Detect which cell encompasses the target text, then output its [x, y] center coordinate. 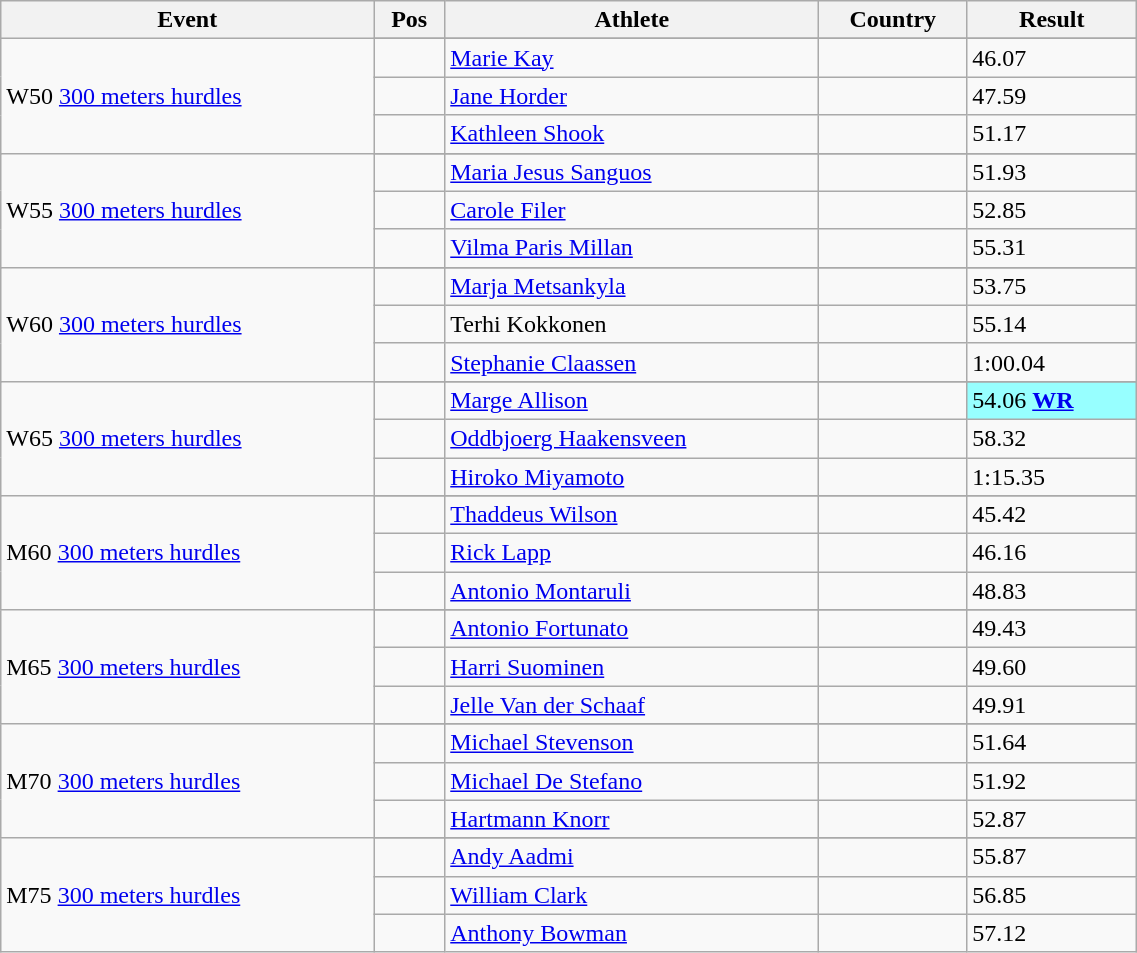
55.87 [1052, 857]
51.92 [1052, 781]
Antonio Fortunato [632, 629]
51.64 [1052, 743]
Kathleen Shook [632, 134]
Stephanie Claassen [632, 362]
49.43 [1052, 629]
W50 300 meters hurdles [188, 96]
48.83 [1052, 591]
M75 300 meters hurdles [188, 895]
Carole Filer [632, 210]
Rick Lapp [632, 553]
Pos [410, 20]
Hiroko Miyamoto [632, 477]
45.42 [1052, 515]
Harri Suominen [632, 667]
W55 300 meters hurdles [188, 210]
53.75 [1052, 286]
M70 300 meters hurdles [188, 781]
M65 300 meters hurdles [188, 667]
Marie Kay [632, 58]
Athlete [632, 20]
Thaddeus Wilson [632, 515]
58.32 [1052, 438]
Marja Metsankyla [632, 286]
Michael De Stefano [632, 781]
52.87 [1052, 819]
W60 300 meters hurdles [188, 324]
49.91 [1052, 705]
51.93 [1052, 172]
Andy Aadmi [632, 857]
Event [188, 20]
Antonio Montaruli [632, 591]
55.14 [1052, 324]
Vilma Paris Millan [632, 248]
46.07 [1052, 58]
W65 300 meters hurdles [188, 438]
Terhi Kokkonen [632, 324]
Anthony Bowman [632, 933]
Jelle Van der Schaaf [632, 705]
1:15.35 [1052, 477]
Marge Allison [632, 400]
William Clark [632, 895]
49.60 [1052, 667]
M60 300 meters hurdles [188, 553]
56.85 [1052, 895]
Michael Stevenson [632, 743]
Hartmann Knorr [632, 819]
54.06 WR [1052, 400]
57.12 [1052, 933]
52.85 [1052, 210]
Jane Horder [632, 96]
47.59 [1052, 96]
Oddbjoerg Haakensveen [632, 438]
55.31 [1052, 248]
Country [893, 20]
Result [1052, 20]
46.16 [1052, 553]
51.17 [1052, 134]
1:00.04 [1052, 362]
Maria Jesus Sanguos [632, 172]
